Return the (x, y) coordinate for the center point of the cell that contains the specified text.  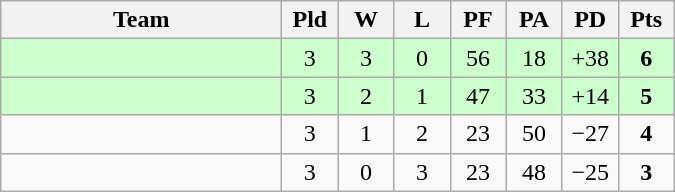
50 (534, 134)
48 (534, 172)
+38 (590, 58)
−27 (590, 134)
L (422, 20)
56 (478, 58)
6 (646, 58)
PF (478, 20)
+14 (590, 96)
33 (534, 96)
W (366, 20)
18 (534, 58)
−25 (590, 172)
Pts (646, 20)
Pld (310, 20)
PA (534, 20)
PD (590, 20)
47 (478, 96)
4 (646, 134)
5 (646, 96)
Team (142, 20)
